Extract the (X, Y) coordinate from the center of the cell holding the provided text.  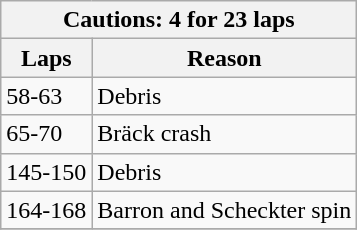
58-63 (46, 96)
Bräck crash (224, 134)
164-168 (46, 210)
Cautions: 4 for 23 laps (179, 20)
65-70 (46, 134)
Laps (46, 58)
Barron and Scheckter spin (224, 210)
Reason (224, 58)
145-150 (46, 172)
